Pinpoint the cell where the given text exists, returning its (x, y) midpoint coordinate. 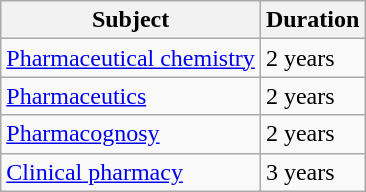
3 years (312, 172)
Clinical pharmacy (131, 172)
Pharmaceutics (131, 96)
Duration (312, 20)
Pharmaceutical chemistry (131, 58)
Pharmacognosy (131, 134)
Subject (131, 20)
